Locate the cell with the specified text and output its (X, Y) center coordinate. 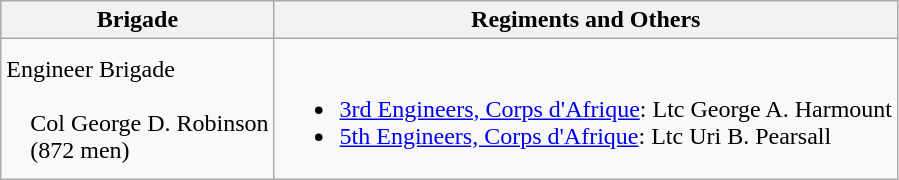
Regiments and Others (586, 20)
3rd Engineers, Corps d'Afrique: Ltc George A. Harmount5th Engineers, Corps d'Afrique: Ltc Uri B. Pearsall (586, 109)
Engineer Brigade Col George D. Robinson (872 men) (138, 109)
Brigade (138, 20)
